Provide the (x, y) coordinate of the cell's center where the given text is located.  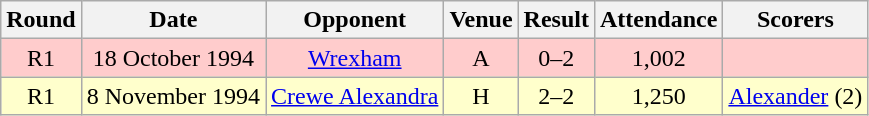
2–2 (556, 96)
Scorers (796, 20)
Wrexham (355, 58)
18 October 1994 (173, 58)
Result (556, 20)
A (481, 58)
Alexander (2) (796, 96)
Opponent (355, 20)
H (481, 96)
0–2 (556, 58)
1,250 (658, 96)
Attendance (658, 20)
Date (173, 20)
Round (41, 20)
Venue (481, 20)
1,002 (658, 58)
8 November 1994 (173, 96)
Crewe Alexandra (355, 96)
